Search for the cell housing the specified text and yield its (x, y) center coordinate. 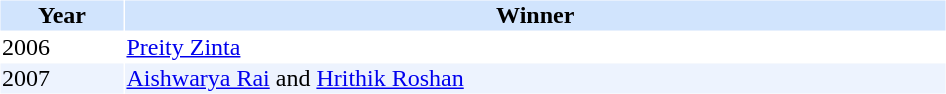
2006 (62, 47)
2007 (62, 79)
Preity Zinta (536, 47)
Year (62, 15)
Winner (536, 15)
Aishwarya Rai and Hrithik Roshan (536, 79)
